For the text-containing cell, return its midpoint in (x, y) coordinate format. 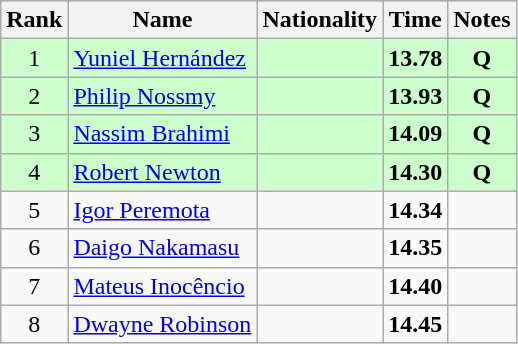
Robert Newton (162, 172)
Mateus Inocêncio (162, 286)
6 (34, 248)
14.34 (416, 210)
Yuniel Hernández (162, 58)
Name (162, 20)
Nationality (320, 20)
14.45 (416, 324)
Rank (34, 20)
Philip Nossmy (162, 96)
Daigo Nakamasu (162, 248)
14.40 (416, 286)
14.35 (416, 248)
2 (34, 96)
13.78 (416, 58)
Time (416, 20)
3 (34, 134)
14.09 (416, 134)
Igor Peremota (162, 210)
1 (34, 58)
Notes (482, 20)
13.93 (416, 96)
5 (34, 210)
14.30 (416, 172)
Dwayne Robinson (162, 324)
8 (34, 324)
Nassim Brahimi (162, 134)
7 (34, 286)
4 (34, 172)
